Pinpoint the cell where the given text exists, returning its (x, y) midpoint coordinate. 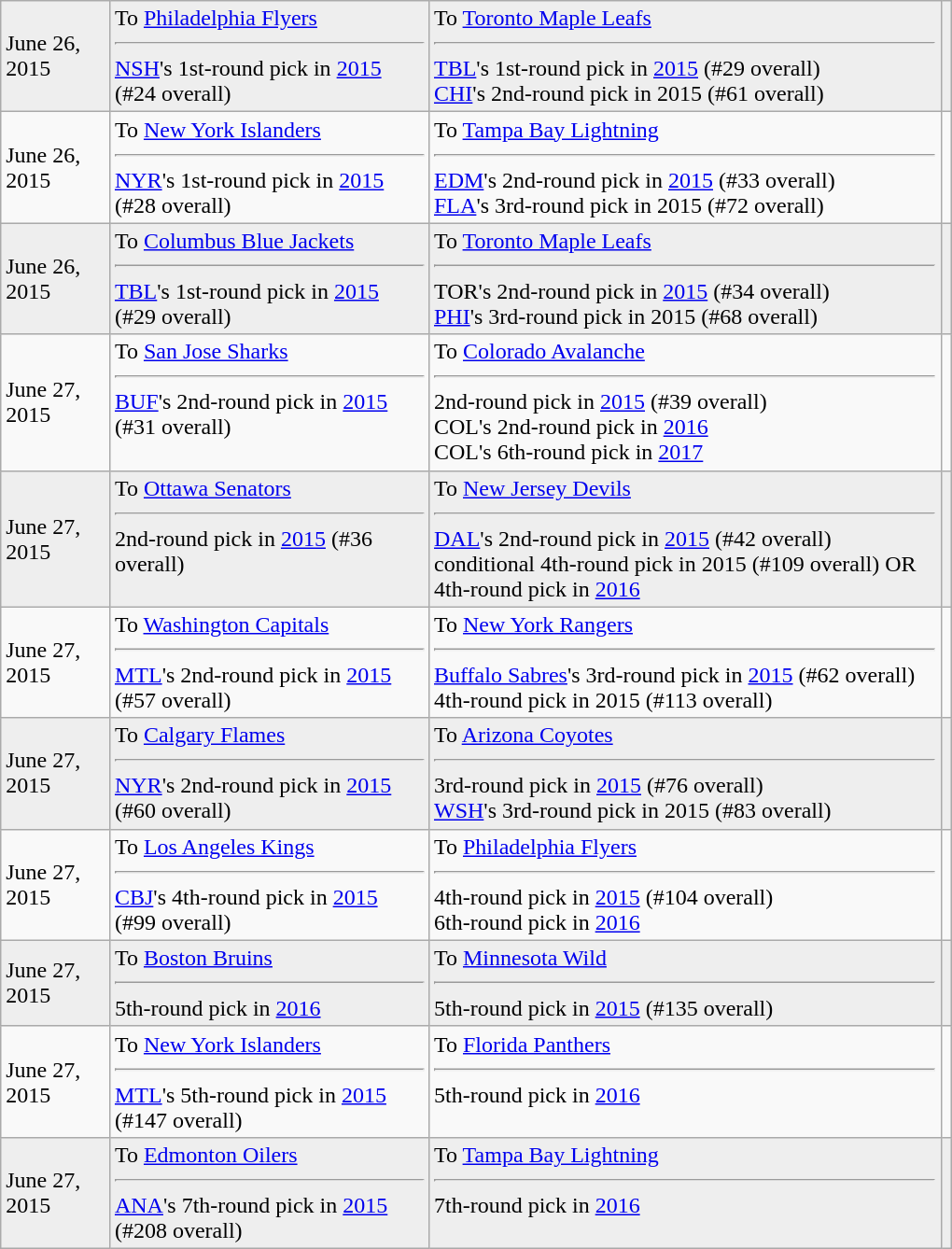
To Toronto Maple Leafs TBL's 1st-round pick in 2015 (#29 overall) CHI's 2nd-round pick in 2015 (#61 overall) (685, 56)
To Calgary Flames NYR's 2nd-round pick in 2015 (#60 overall) (269, 773)
To Tampa Bay Lightning EDM's 2nd-round pick in 2015 (#33 overall) FLA's 3rd-round pick in 2015 (#72 overall) (685, 168)
To New York Rangers Buffalo Sabres's 3rd-round pick in 2015 (#62 overall) 4th-round pick in 2015 (#113 overall) (685, 663)
To New York Islanders MTL's 5th-round pick in 2015 (#147 overall) (269, 1081)
To Boston Bruins 5th-round pick in 2016 (269, 983)
To Arizona Coyotes 3rd-round pick in 2015 (#76 overall) WSH's 3rd-round pick in 2015 (#83 overall) (685, 773)
To Toronto Maple Leafs TOR's 2nd-round pick in 2015 (#34 overall) PHI's 3rd-round pick in 2015 (#68 overall) (685, 278)
To New Jersey Devils DAL's 2nd-round pick in 2015 (#42 overall) conditional 4th-round pick in 2015 (#109 overall) OR 4th-round pick in 2016 (685, 539)
To Ottawa Senators 2nd-round pick in 2015 (#36 overall) (269, 539)
To Edmonton Oilers ANA's 7th-round pick in 2015 (#208 overall) (269, 1193)
To Colorado Avalanche 2nd-round pick in 2015 (#39 overall) COL's 2nd-round pick in 2016 COL's 6th-round pick in 2017 (685, 402)
To New York Islanders NYR's 1st-round pick in 2015 (#28 overall) (269, 168)
To San Jose Sharks BUF's 2nd-round pick in 2015 (#31 overall) (269, 402)
To Florida Panthers 5th-round pick in 2016 (685, 1081)
To Minnesota Wild 5th-round pick in 2015 (#135 overall) (685, 983)
To Tampa Bay Lightning 7th-round pick in 2016 (685, 1193)
To Columbus Blue Jackets TBL's 1st-round pick in 2015 (#29 overall) (269, 278)
To Washington Capitals MTL's 2nd-round pick in 2015 (#57 overall) (269, 663)
To Los Angeles Kings CBJ's 4th-round pick in 2015 (#99 overall) (269, 885)
To Philadelphia Flyers 4th-round pick in 2015 (#104 overall) 6th-round pick in 2016 (685, 885)
To Philadelphia Flyers NSH's 1st-round pick in 2015 (#24 overall) (269, 56)
